Determine the [x, y] coordinate at the center of the cell enclosing the given text.  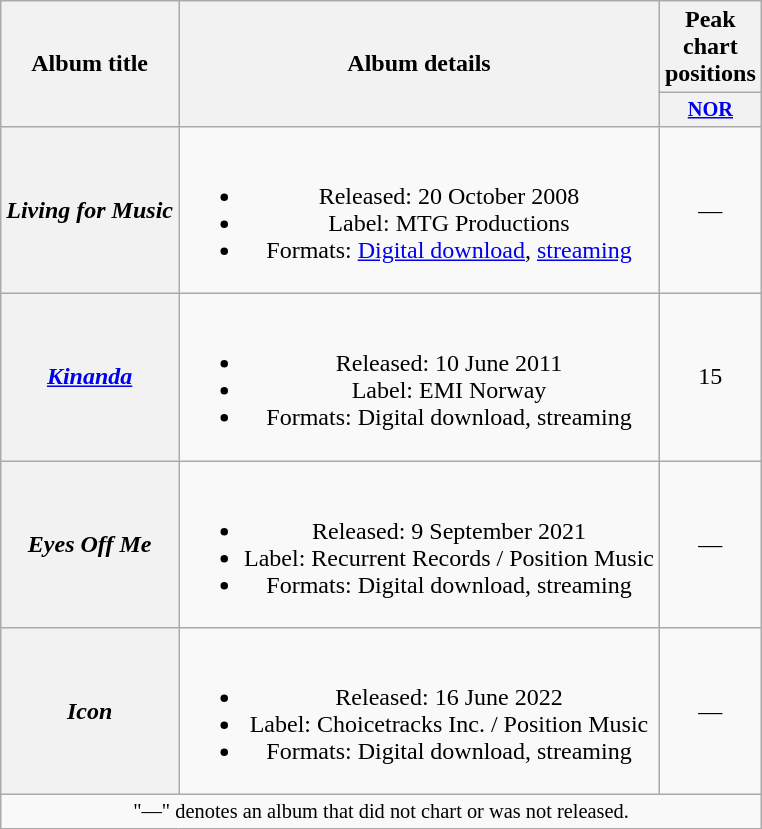
Released: 9 September 2021Label: Recurrent Records / Position MusicFormats: Digital download, streaming [418, 544]
15 [710, 378]
Eyes Off Me [90, 544]
Icon [90, 712]
NOR [710, 110]
Living for Music [90, 210]
"—" denotes an album that did not chart or was not released. [381, 812]
Kinanda [90, 378]
Released: 16 June 2022Label: Choicetracks Inc. / Position MusicFormats: Digital download, streaming [418, 712]
Peak chart positions [710, 47]
Released: 20 October 2008Label: MTG ProductionsFormats: Digital download, streaming [418, 210]
Released: 10 June 2011Label: EMI NorwayFormats: Digital download, streaming [418, 378]
Album title [90, 64]
Album details [418, 64]
